Identify which cell holds the provided text, then report its [x, y] central coordinate. 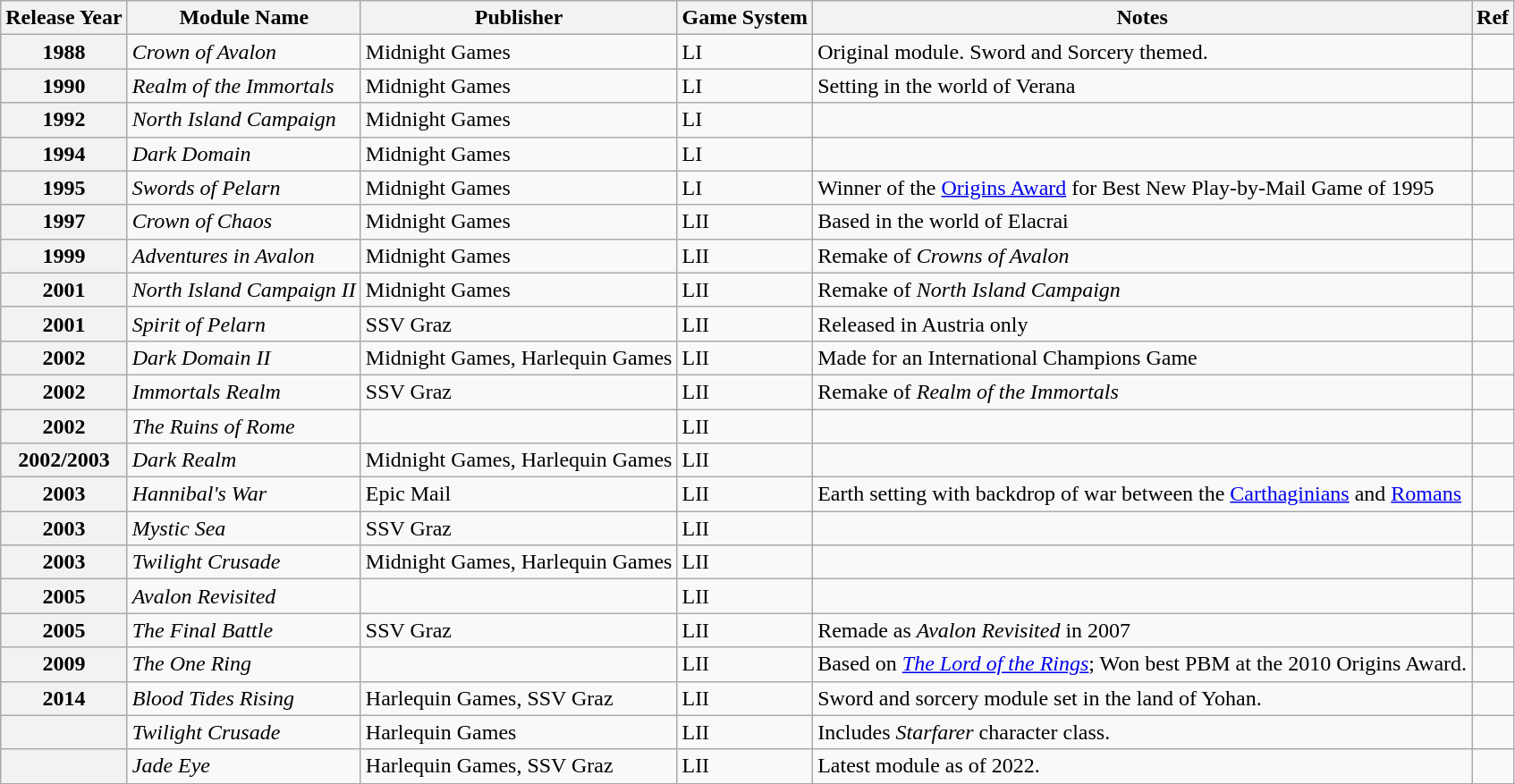
2014 [64, 698]
Original module. Sword and Sorcery themed. [1143, 52]
Dark Domain [243, 154]
Avalon Revisited [243, 596]
Remade as Avalon Revisited in 2007 [1143, 630]
Module Name [243, 18]
Notes [1143, 18]
Winner of the Origins Award for Best New Play-by-Mail Game of 1995 [1143, 188]
Publisher [519, 18]
Made for an International Champions Game [1143, 358]
2009 [64, 664]
1990 [64, 86]
Remake of North Island Campaign [1143, 290]
1999 [64, 256]
Jade Eye [243, 766]
Harlequin Games [519, 732]
Mystic Sea [243, 528]
Game System [745, 18]
1997 [64, 222]
Release Year [64, 18]
Spirit of Pelarn [243, 324]
Based on The Lord of the Rings; Won best PBM at the 2010 Origins Award. [1143, 664]
Epic Mail [519, 494]
Based in the world of Elacrai [1143, 222]
Latest module as of 2022. [1143, 766]
Remake of Crowns of Avalon [1143, 256]
Setting in the world of Verana [1143, 86]
Crown of Avalon [243, 52]
Dark Realm [243, 460]
2002/2003 [64, 460]
North Island Campaign [243, 120]
1988 [64, 52]
The Final Battle [243, 630]
North Island Campaign II [243, 290]
Includes Starfarer character class. [1143, 732]
Released in Austria only [1143, 324]
Sword and sorcery module set in the land of Yohan. [1143, 698]
Swords of Pelarn [243, 188]
The Ruins of Rome [243, 426]
1994 [64, 154]
Remake of Realm of the Immortals [1143, 392]
Earth setting with backdrop of war between the Carthaginians and Romans [1143, 494]
Realm of the Immortals [243, 86]
1995 [64, 188]
1992 [64, 120]
Immortals Realm [243, 392]
The One Ring [243, 664]
Dark Domain II [243, 358]
Adventures in Avalon [243, 256]
Crown of Chaos [243, 222]
Ref [1494, 18]
Blood Tides Rising [243, 698]
Hannibal's War [243, 494]
